Provide the [X, Y] coordinate of the cell's center where the given text is located.  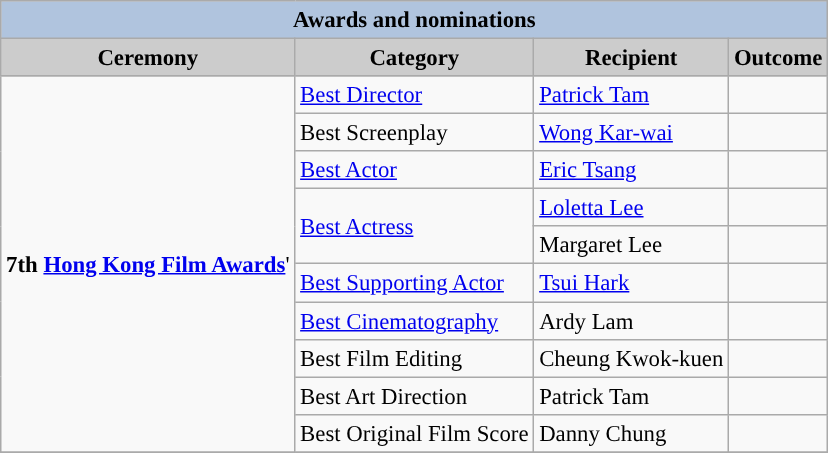
Tsui Hark [632, 283]
Eric Tsang [632, 170]
Best Original Film Score [414, 433]
Best Art Direction [414, 396]
Ceremony [148, 58]
Cheung Kwok-kuen [632, 358]
Danny Chung [632, 433]
Category [414, 58]
Best Actor [414, 170]
Best Director [414, 95]
Loletta Lee [632, 208]
Margaret Lee [632, 245]
Best Supporting Actor [414, 283]
7th Hong Kong Film Awards' [148, 264]
Best Actress [414, 226]
Ardy Lam [632, 321]
Outcome [778, 58]
Best Film Editing [414, 358]
Awards and nominations [414, 20]
Best Screenplay [414, 133]
Recipient [632, 58]
Best Cinematography [414, 321]
Wong Kar-wai [632, 133]
